Pinpoint the cell where the given text exists, returning its [X, Y] midpoint coordinate. 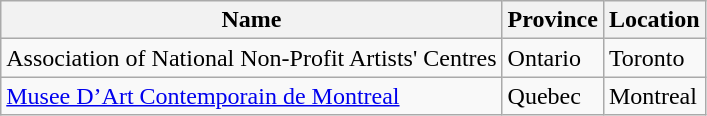
Montreal [654, 96]
Ontario [552, 58]
Quebec [552, 96]
Location [654, 20]
Musee D’Art Contemporain de Montreal [252, 96]
Toronto [654, 58]
Province [552, 20]
Association of National Non-Profit Artists' Centres [252, 58]
Name [252, 20]
